Detect which cell encompasses the target text, then output its [X, Y] center coordinate. 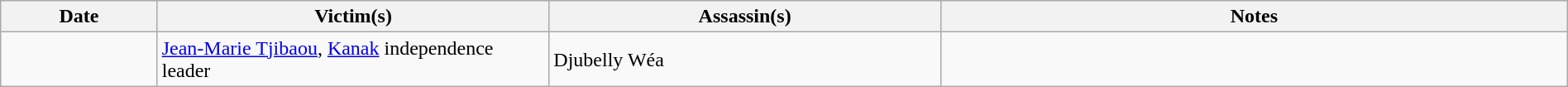
Jean-Marie Tjibaou, Kanak independence leader [353, 60]
Victim(s) [353, 17]
Date [79, 17]
Notes [1254, 17]
Djubelly Wéa [745, 60]
Assassin(s) [745, 17]
